From the cell containing the given text, extract its center point as (X, Y) coordinate. 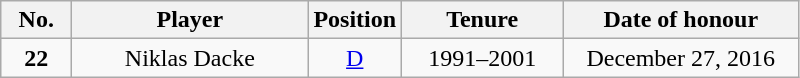
December 27, 2016 (681, 58)
Niklas Dacke (190, 58)
22 (36, 58)
No. (36, 20)
D (355, 58)
1991–2001 (482, 58)
Player (190, 20)
Tenure (482, 20)
Date of honour (681, 20)
Position (355, 20)
